Output the [x, y] coordinate of the center of the cell containing the given text.  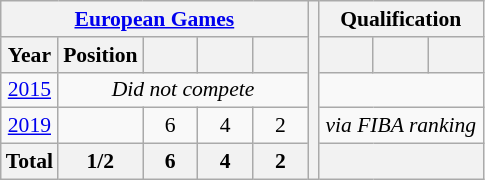
Did not compete [183, 90]
2015 [30, 90]
Qualification [400, 19]
2019 [30, 126]
Year [30, 55]
1/2 [100, 162]
Position [100, 55]
European Games [154, 19]
via FIBA ranking [400, 126]
Total [30, 162]
